Find where the given text appears and provide that cell's center as [x, y] coordinate. 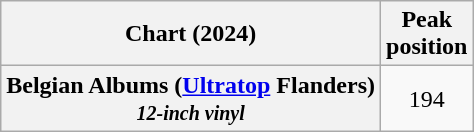
Chart (2024) [191, 34]
Belgian Albums (Ultratop Flanders)12-inch vinyl [191, 98]
194 [427, 98]
Peakposition [427, 34]
